Identify which cell holds the provided text, then report its (X, Y) central coordinate. 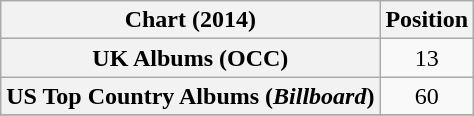
Position (427, 20)
UK Albums (OCC) (190, 58)
US Top Country Albums (Billboard) (190, 96)
60 (427, 96)
Chart (2014) (190, 20)
13 (427, 58)
